Identify which cell holds the provided text, then report its [X, Y] central coordinate. 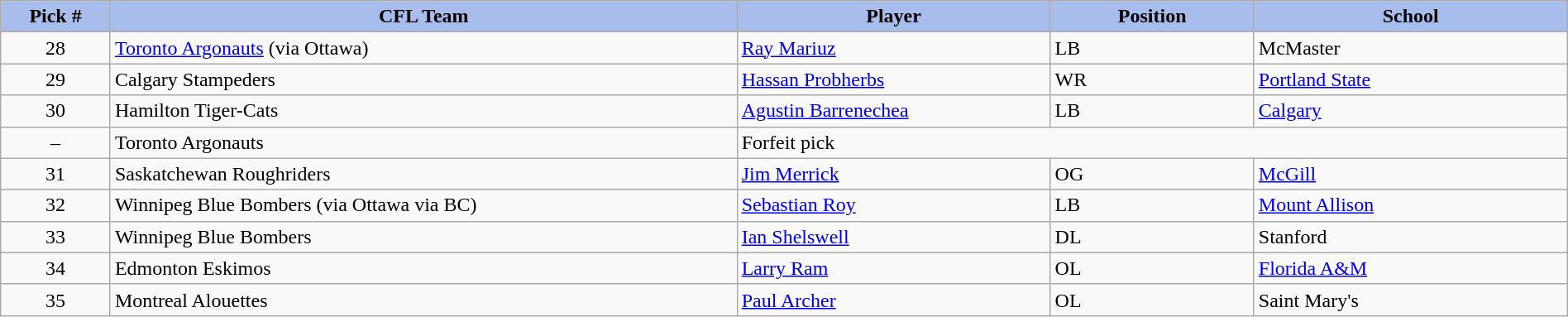
Mount Allison [1411, 205]
DL [1152, 237]
Winnipeg Blue Bombers (via Ottawa via BC) [423, 205]
Winnipeg Blue Bombers [423, 237]
Sebastian Roy [893, 205]
Toronto Argonauts (via Ottawa) [423, 48]
CFL Team [423, 17]
Saint Mary's [1411, 300]
28 [56, 48]
Calgary Stampeders [423, 79]
31 [56, 174]
32 [56, 205]
Portland State [1411, 79]
29 [56, 79]
Hamilton Tiger-Cats [423, 111]
Larry Ram [893, 268]
Agustin Barrenechea [893, 111]
Edmonton Eskimos [423, 268]
School [1411, 17]
Calgary [1411, 111]
– [56, 142]
Ian Shelswell [893, 237]
Position [1152, 17]
Saskatchewan Roughriders [423, 174]
Toronto Argonauts [423, 142]
McGill [1411, 174]
Montreal Alouettes [423, 300]
Pick # [56, 17]
34 [56, 268]
Florida A&M [1411, 268]
Player [893, 17]
Stanford [1411, 237]
McMaster [1411, 48]
Hassan Probherbs [893, 79]
WR [1152, 79]
30 [56, 111]
Forfeit pick [1152, 142]
Jim Merrick [893, 174]
OG [1152, 174]
35 [56, 300]
Ray Mariuz [893, 48]
Paul Archer [893, 300]
33 [56, 237]
